From the cell containing the given text, extract its center point as [x, y] coordinate. 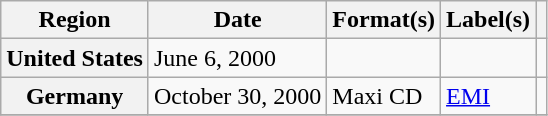
Date [237, 20]
Format(s) [384, 20]
October 30, 2000 [237, 96]
Germany [75, 96]
EMI [488, 96]
Region [75, 20]
Maxi CD [384, 96]
United States [75, 58]
June 6, 2000 [237, 58]
Label(s) [488, 20]
